Provide the (x, y) coordinate of the cell's center where the given text is located.  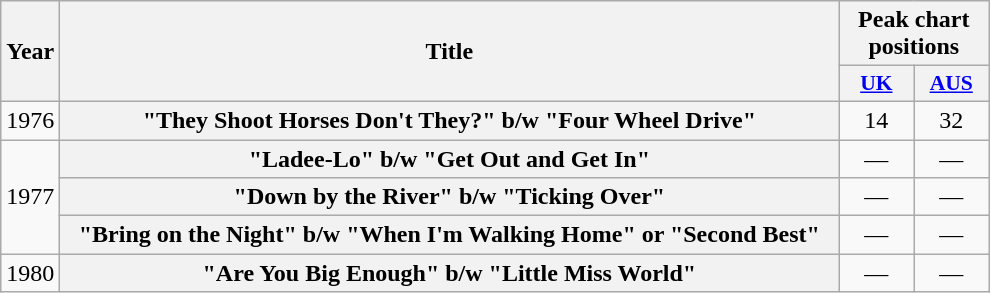
UK (876, 84)
"Bring on the Night" b/w "When I'm Walking Home" or "Second Best" (450, 235)
32 (952, 120)
"Down by the River" b/w "Ticking Over" (450, 197)
"They Shoot Horses Don't They?" b/w "Four Wheel Drive" (450, 120)
AUS (952, 84)
Year (30, 52)
"Ladee-Lo" b/w "Get Out and Get In" (450, 159)
14 (876, 120)
1977 (30, 197)
1976 (30, 120)
Title (450, 52)
"Are You Big Enough" b/w "Little Miss World" (450, 273)
Peak chart positions (914, 34)
1980 (30, 273)
